Search for the cell housing the specified text and yield its [x, y] center coordinate. 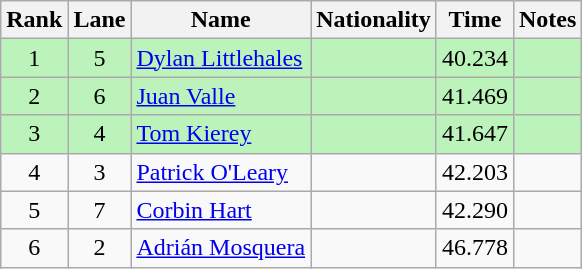
Adrián Mosquera [221, 248]
41.647 [474, 134]
Patrick O'Leary [221, 172]
46.778 [474, 248]
Time [474, 20]
Juan Valle [221, 96]
Dylan Littlehales [221, 58]
1 [34, 58]
40.234 [474, 58]
Corbin Hart [221, 210]
7 [100, 210]
Tom Kierey [221, 134]
41.469 [474, 96]
Name [221, 20]
Lane [100, 20]
42.290 [474, 210]
Notes [547, 20]
Rank [34, 20]
42.203 [474, 172]
Nationality [374, 20]
